Capture the cell that displays the provided text and extract its (X, Y) central coordinate. 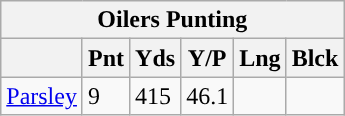
Yds (156, 58)
Oilers Punting (172, 20)
Pnt (106, 58)
Parsley (42, 96)
9 (106, 96)
46.1 (208, 96)
Y/P (208, 58)
Blck (315, 58)
415 (156, 96)
Lng (260, 58)
